Locate the cell with the specified text and output its [x, y] center coordinate. 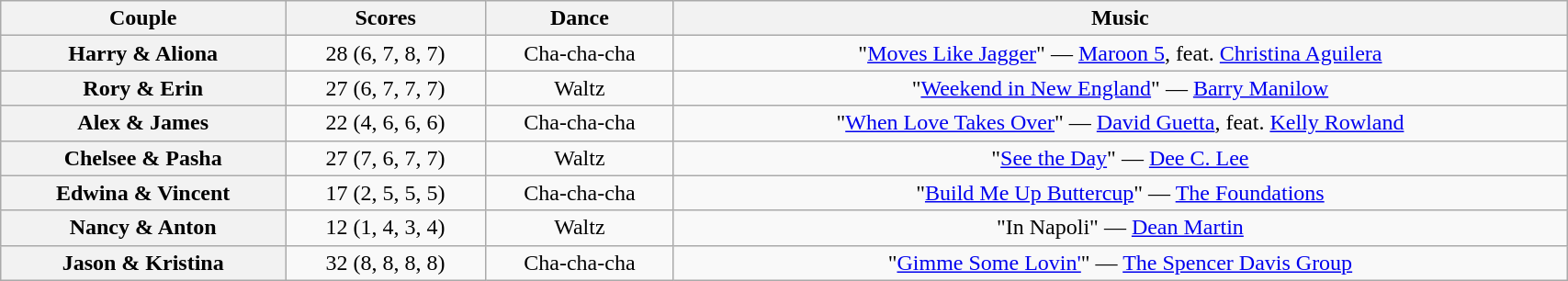
32 (8, 8, 8, 8) [386, 263]
17 (2, 5, 5, 5) [386, 193]
Chelsee & Pasha [143, 158]
27 (7, 6, 7, 7) [386, 158]
"Weekend in New England" — Barry Manilow [1120, 88]
12 (1, 4, 3, 4) [386, 228]
"Build Me Up Buttercup" — The Foundations [1120, 193]
Harry & Aliona [143, 53]
28 (6, 7, 8, 7) [386, 53]
Nancy & Anton [143, 228]
Rory & Erin [143, 88]
"Gimme Some Lovin'" — The Spencer Davis Group [1120, 263]
Couple [143, 18]
Alex & James [143, 123]
22 (4, 6, 6, 6) [386, 123]
27 (6, 7, 7, 7) [386, 88]
"When Love Takes Over" — David Guetta, feat. Kelly Rowland [1120, 123]
"See the Day" — Dee C. Lee [1120, 158]
"Moves Like Jagger" — Maroon 5, feat. Christina Aguilera [1120, 53]
"In Napoli" — Dean Martin [1120, 228]
Dance [581, 18]
Jason & Kristina [143, 263]
Scores [386, 18]
Edwina & Vincent [143, 193]
Music [1120, 18]
